Provide the [x, y] coordinate of the cell's center where the given text is located.  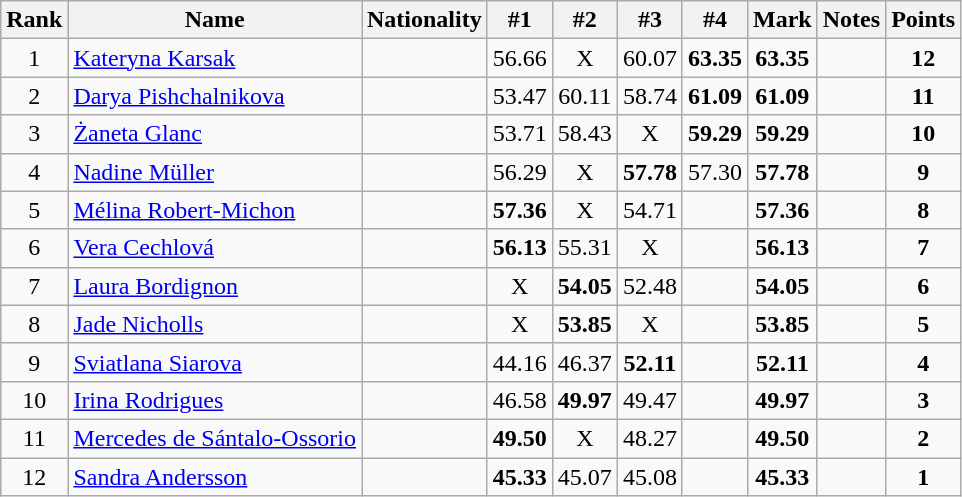
45.08 [650, 477]
Mark [782, 20]
55.31 [584, 248]
Name [215, 20]
Sandra Andersson [215, 477]
57.30 [714, 172]
Żaneta Glanc [215, 134]
54.71 [650, 210]
Jade Nicholls [215, 324]
46.58 [520, 400]
58.74 [650, 96]
44.16 [520, 362]
#1 [520, 20]
60.07 [650, 58]
Vera Cechlová [215, 248]
#4 [714, 20]
Rank [34, 20]
Laura Bordignon [215, 286]
Points [924, 20]
56.66 [520, 58]
Kateryna Karsak [215, 58]
60.11 [584, 96]
46.37 [584, 362]
Nadine Müller [215, 172]
Mélina Robert-Michon [215, 210]
#3 [650, 20]
56.29 [520, 172]
58.43 [584, 134]
49.47 [650, 400]
Notes [851, 20]
53.47 [520, 96]
#2 [584, 20]
52.48 [650, 286]
Nationality [425, 20]
Sviatlana Siarova [215, 362]
48.27 [650, 438]
Irina Rodrigues [215, 400]
Mercedes de Sántalo-Ossorio [215, 438]
45.07 [584, 477]
53.71 [520, 134]
Darya Pishchalnikova [215, 96]
